Pinpoint the cell where the given text exists, returning its (x, y) midpoint coordinate. 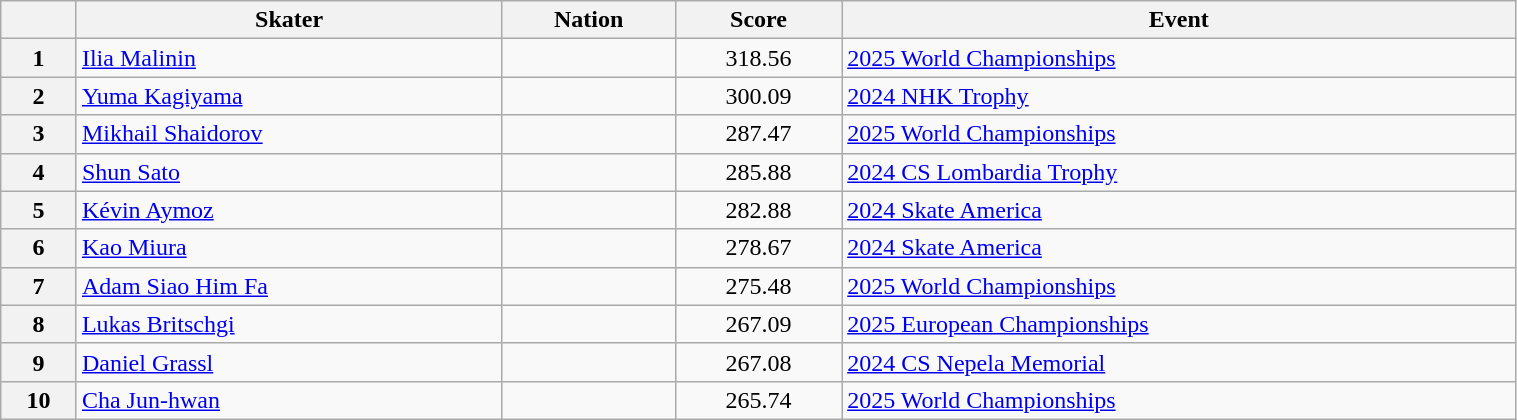
2025 European Championships (1179, 324)
Kao Miura (288, 248)
2024 CS Lombardia Trophy (1179, 172)
Kévin Aymoz (288, 210)
267.08 (758, 362)
8 (39, 324)
1 (39, 58)
6 (39, 248)
Lukas Britschgi (288, 324)
4 (39, 172)
5 (39, 210)
267.09 (758, 324)
9 (39, 362)
Mikhail Shaidorov (288, 134)
282.88 (758, 210)
10 (39, 400)
Score (758, 20)
7 (39, 286)
Nation (589, 20)
2024 CS Nepela Memorial (1179, 362)
285.88 (758, 172)
Adam Siao Him Fa (288, 286)
275.48 (758, 286)
3 (39, 134)
287.47 (758, 134)
318.56 (758, 58)
2024 NHK Trophy (1179, 96)
Shun Sato (288, 172)
Event (1179, 20)
Skater (288, 20)
Ilia Malinin (288, 58)
300.09 (758, 96)
Daniel Grassl (288, 362)
Yuma Kagiyama (288, 96)
278.67 (758, 248)
265.74 (758, 400)
Cha Jun-hwan (288, 400)
2 (39, 96)
